From the cell containing the given text, extract its center point as (x, y) coordinate. 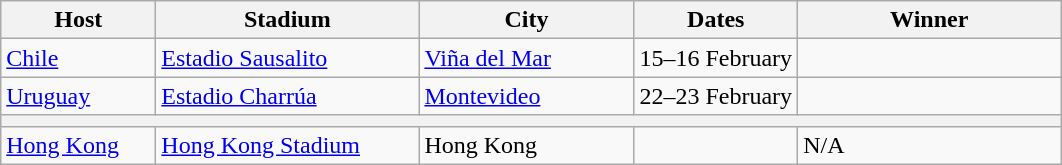
Montevideo (526, 96)
Hong Kong Stadium (288, 145)
N/A (930, 145)
City (526, 20)
Host (78, 20)
Winner (930, 20)
Stadium (288, 20)
Uruguay (78, 96)
Dates (716, 20)
Estadio Sausalito (288, 58)
Viña del Mar (526, 58)
15–16 February (716, 58)
Estadio Charrúa (288, 96)
Chile (78, 58)
22–23 February (716, 96)
